Return the (x, y) coordinate for the center point of the cell that contains the specified text.  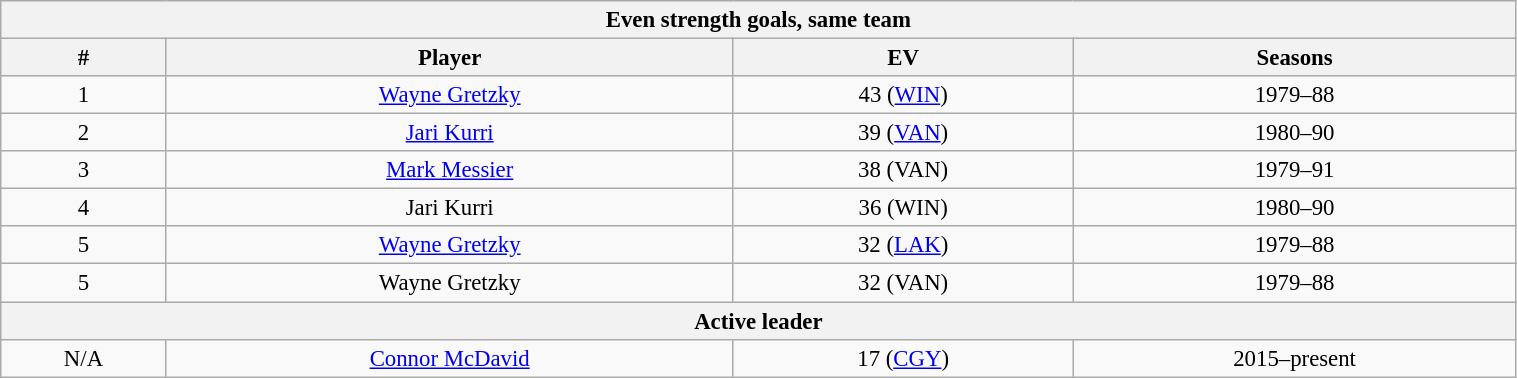
2 (84, 133)
43 (WIN) (903, 95)
36 (WIN) (903, 208)
1979–91 (1294, 170)
1 (84, 95)
Seasons (1294, 58)
Player (450, 58)
17 (CGY) (903, 358)
EV (903, 58)
Even strength goals, same team (758, 20)
Connor McDavid (450, 358)
32 (VAN) (903, 283)
39 (VAN) (903, 133)
# (84, 58)
32 (LAK) (903, 245)
4 (84, 208)
Mark Messier (450, 170)
N/A (84, 358)
38 (VAN) (903, 170)
3 (84, 170)
2015–present (1294, 358)
Active leader (758, 321)
